Provide the [x, y] coordinate of the cell's center where the given text is located.  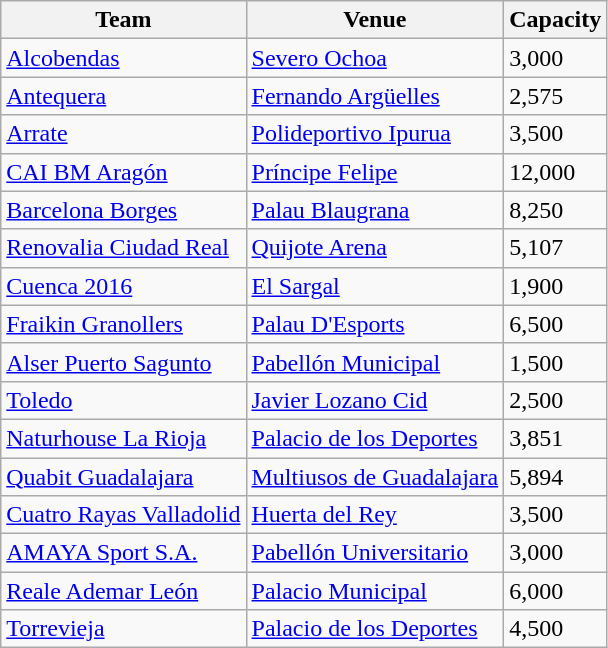
Huerta del Rey [375, 515]
2,500 [556, 400]
Quabit Guadalajara [124, 477]
Venue [375, 20]
Alser Puerto Sagunto [124, 362]
Palacio Municipal [375, 591]
4,500 [556, 629]
Polideportivo Ipurua [375, 134]
Antequera [124, 96]
Cuenca 2016 [124, 286]
Cuatro Rayas Valladolid [124, 515]
1,500 [556, 362]
12,000 [556, 172]
6,000 [556, 591]
Reale Ademar León [124, 591]
Barcelona Borges [124, 210]
5,894 [556, 477]
Alcobendas [124, 58]
Pabellón Municipal [375, 362]
AMAYA Sport S.A. [124, 553]
2,575 [556, 96]
Arrate [124, 134]
3,851 [556, 438]
Capacity [556, 20]
1,900 [556, 286]
Team [124, 20]
Renovalia Ciudad Real [124, 248]
Quijote Arena [375, 248]
Príncipe Felipe [375, 172]
El Sargal [375, 286]
Palau D'Esports [375, 324]
5,107 [556, 248]
8,250 [556, 210]
Naturhouse La Rioja [124, 438]
Fernando Argüelles [375, 96]
CAI BM Aragón [124, 172]
Torrevieja [124, 629]
Pabellón Universitario [375, 553]
6,500 [556, 324]
Palau Blaugrana [375, 210]
Multiusos de Guadalajara [375, 477]
Severo Ochoa [375, 58]
Toledo [124, 400]
Fraikin Granollers [124, 324]
Javier Lozano Cid [375, 400]
